Extract the (X, Y) coordinate from the center of the cell holding the provided text.  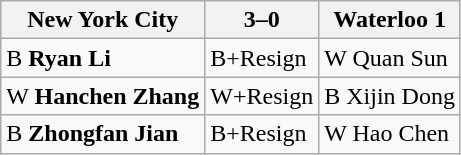
W Hanchen Zhang (103, 96)
B Xijin Dong (390, 96)
3–0 (262, 20)
W+Resign (262, 96)
W Hao Chen (390, 134)
New York City (103, 20)
B Zhongfan Jian (103, 134)
B Ryan Li (103, 58)
W Quan Sun (390, 58)
Waterloo 1 (390, 20)
